Return [x, y] of the center of cell containing provided text 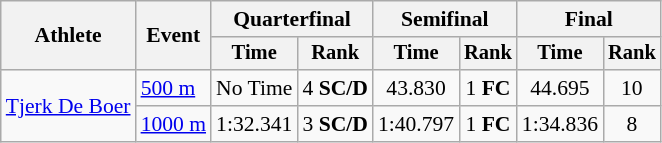
1:40.797 [416, 124]
1:34.836 [560, 124]
43.830 [416, 88]
1:32.341 [254, 124]
Event [174, 36]
Final [589, 19]
8 [632, 124]
Tjerk De Boer [68, 106]
500 m [174, 88]
3 SC/D [335, 124]
Semifinal [445, 19]
10 [632, 88]
4 SC/D [335, 88]
1000 m [174, 124]
Quarterfinal [292, 19]
No Time [254, 88]
Athlete [68, 36]
44.695 [560, 88]
